Find where the given text appears and provide that cell's center as (x, y) coordinate. 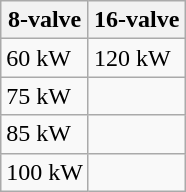
8-valve (45, 20)
75 kW (45, 96)
16-valve (136, 20)
60 kW (45, 58)
120 kW (136, 58)
85 kW (45, 134)
100 kW (45, 172)
